Pinpoint the cell where the given text exists, returning its [x, y] midpoint coordinate. 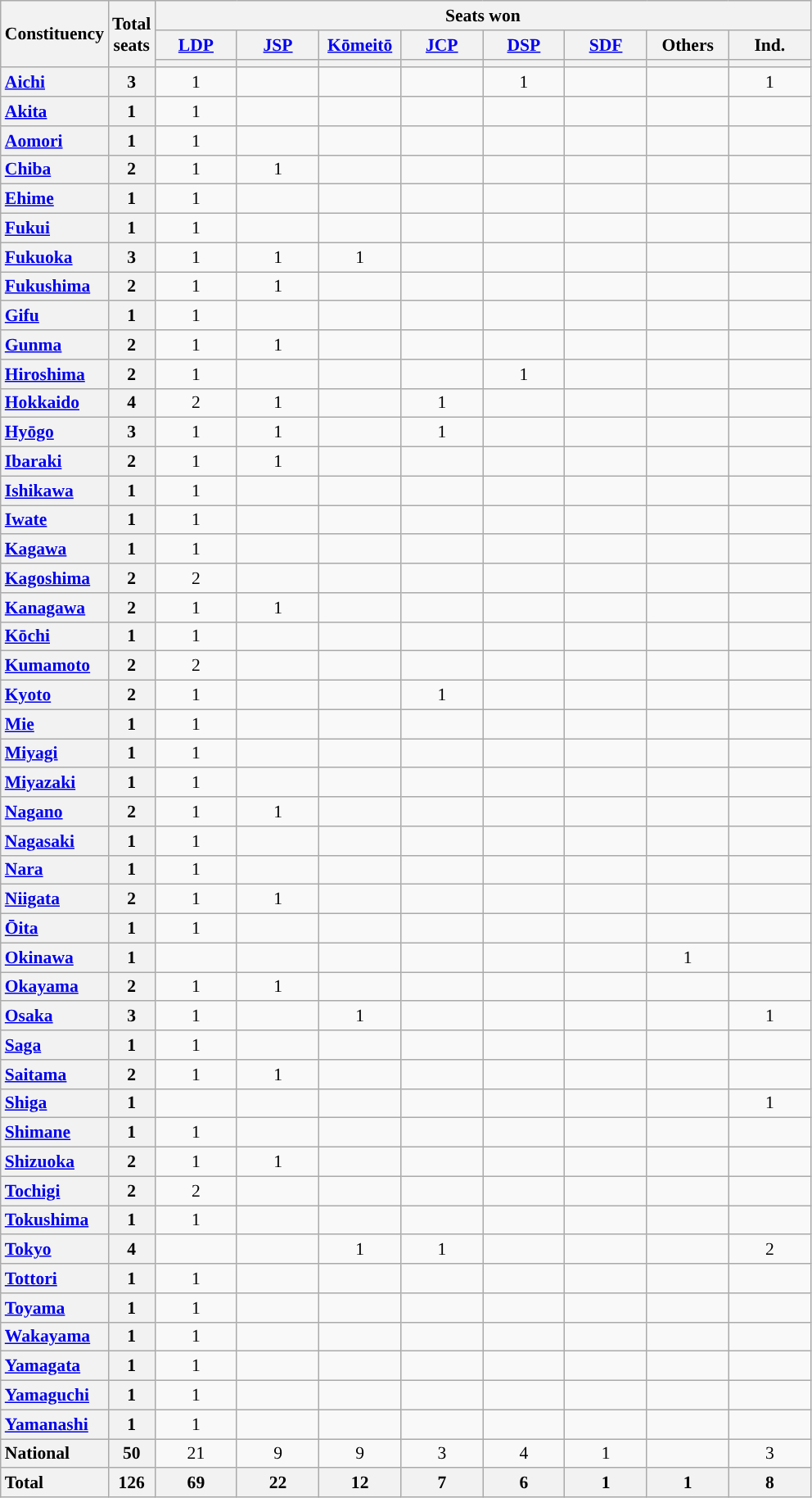
Seats won [483, 16]
Nara [54, 870]
Kagoshima [54, 578]
Shiga [54, 1103]
Aichi [54, 83]
Fukushima [54, 287]
Constituency [54, 34]
Yamaguchi [54, 1396]
Saitama [54, 1075]
Miyagi [54, 754]
Miyazaki [54, 783]
Totalseats [131, 34]
50 [131, 1454]
Aomori [54, 141]
Kanagawa [54, 608]
Kōchi [54, 636]
Yamagata [54, 1366]
Ōita [54, 929]
Iwate [54, 520]
Okinawa [54, 957]
Fukui [54, 229]
Osaka [54, 1016]
Hyōgo [54, 432]
Tochigi [54, 1191]
Ehime [54, 199]
Hiroshima [54, 374]
Nagasaki [54, 841]
Gifu [54, 316]
Shizuoka [54, 1162]
JSP [277, 45]
Kagawa [54, 550]
22 [277, 1483]
Hokkaido [54, 403]
12 [360, 1483]
Mie [54, 724]
Okayama [54, 987]
Tottori [54, 1279]
Kōmeitō [360, 45]
DSP [524, 45]
Gunma [54, 345]
Yamanashi [54, 1424]
7 [442, 1483]
8 [769, 1483]
126 [131, 1483]
SDF [606, 45]
Kumamoto [54, 666]
JCP [442, 45]
Tokyo [54, 1250]
LDP [196, 45]
Ind. [769, 45]
Nagano [54, 812]
Shimane [54, 1133]
Kyoto [54, 695]
Saga [54, 1045]
Chiba [54, 170]
Fukuoka [54, 257]
Niigata [54, 899]
6 [524, 1483]
Ibaraki [54, 462]
Toyama [54, 1308]
Wakayama [54, 1337]
Ishikawa [54, 491]
Total [54, 1483]
Akita [54, 111]
Others [688, 45]
21 [196, 1454]
Tokushima [54, 1220]
69 [196, 1483]
National [54, 1454]
